Return the (X, Y) coordinate for the center point of the cell that contains the specified text.  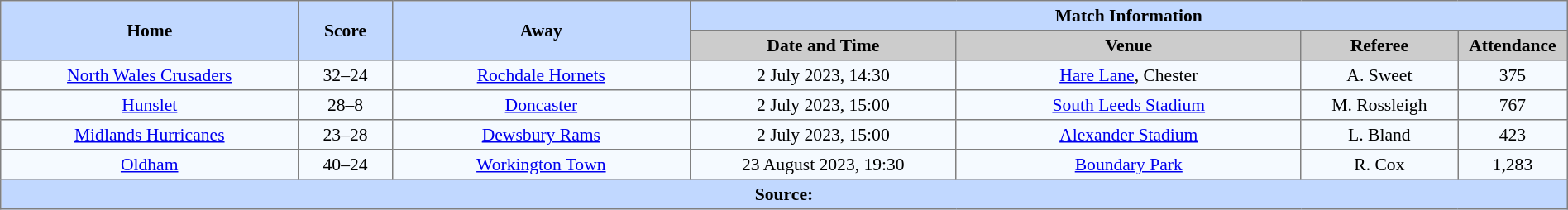
Midlands Hurricanes (150, 135)
Oldham (150, 165)
Boundary Park (1128, 165)
Score (346, 31)
23 August 2023, 19:30 (823, 165)
Workington Town (541, 165)
Rochdale Hornets (541, 75)
South Leeds Stadium (1128, 105)
423 (1513, 135)
Match Information (1128, 16)
40–24 (346, 165)
1,283 (1513, 165)
Home (150, 31)
North Wales Crusaders (150, 75)
2 July 2023, 14:30 (823, 75)
32–24 (346, 75)
Attendance (1513, 45)
767 (1513, 105)
Doncaster (541, 105)
28–8 (346, 105)
M. Rossleigh (1379, 105)
Referee (1379, 45)
R. Cox (1379, 165)
Date and Time (823, 45)
Source: (784, 194)
Away (541, 31)
Venue (1128, 45)
Hunslet (150, 105)
A. Sweet (1379, 75)
L. Bland (1379, 135)
Alexander Stadium (1128, 135)
375 (1513, 75)
Hare Lane, Chester (1128, 75)
23–28 (346, 135)
Dewsbury Rams (541, 135)
